For the text-containing cell, return its midpoint in [X, Y] coordinate format. 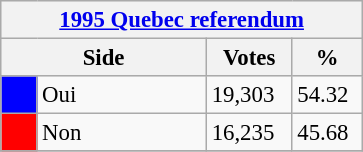
16,235 [249, 133]
54.32 [328, 95]
% [328, 58]
1995 Quebec referendum [182, 20]
Votes [249, 58]
19,303 [249, 95]
45.68 [328, 133]
Non [122, 133]
Oui [122, 95]
Side [104, 58]
